Scan for the cell matching the given text and deliver its (x, y) coordinate at center. 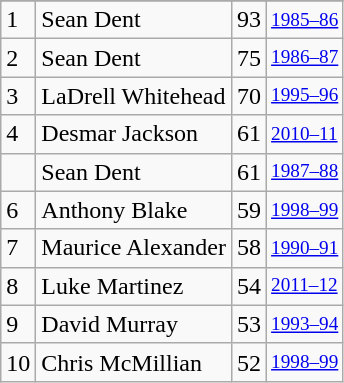
Desmar Jackson (134, 134)
52 (248, 362)
Luke Martinez (134, 286)
1987–88 (305, 172)
LaDrell Whitehead (134, 96)
53 (248, 324)
1986–87 (305, 58)
2011–12 (305, 286)
7 (18, 248)
75 (248, 58)
8 (18, 286)
1993–94 (305, 324)
70 (248, 96)
1990–91 (305, 248)
3 (18, 96)
10 (18, 362)
Anthony Blake (134, 210)
59 (248, 210)
Chris McMillian (134, 362)
1985–86 (305, 20)
2 (18, 58)
1 (18, 20)
David Murray (134, 324)
58 (248, 248)
6 (18, 210)
4 (18, 134)
Maurice Alexander (134, 248)
93 (248, 20)
9 (18, 324)
2010–11 (305, 134)
54 (248, 286)
1995–96 (305, 96)
